Locate the cell with the specified text and output its (X, Y) center coordinate. 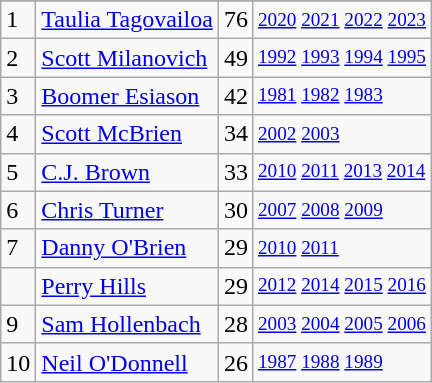
Scott Milanovich (128, 58)
5 (18, 172)
1992 1993 1994 1995 (342, 58)
30 (236, 210)
1987 1988 1989 (342, 362)
28 (236, 324)
Boomer Esiason (128, 96)
42 (236, 96)
Scott McBrien (128, 134)
1981 1982 1983 (342, 96)
33 (236, 172)
1 (18, 20)
10 (18, 362)
26 (236, 362)
2007 2008 2009 (342, 210)
3 (18, 96)
2002 2003 (342, 134)
2 (18, 58)
49 (236, 58)
2010 2011 2013 2014 (342, 172)
Perry Hills (128, 286)
2003 2004 2005 2006 (342, 324)
Danny O'Brien (128, 248)
76 (236, 20)
Neil O'Donnell (128, 362)
9 (18, 324)
Chris Turner (128, 210)
4 (18, 134)
Taulia Tagovailoa (128, 20)
Sam Hollenbach (128, 324)
2010 2011 (342, 248)
2012 2014 2015 2016 (342, 286)
7 (18, 248)
6 (18, 210)
2020 2021 2022 2023 (342, 20)
34 (236, 134)
C.J. Brown (128, 172)
